Locate the cell with the specified text and output its (x, y) center coordinate. 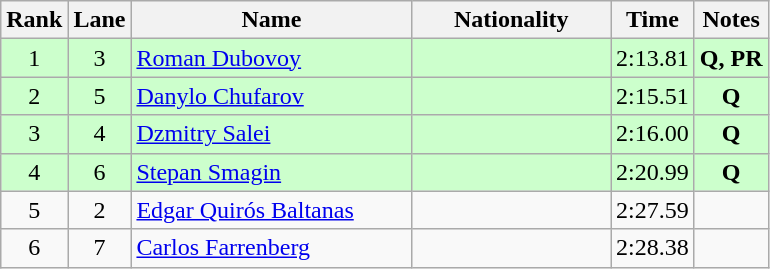
Dzmitry Salei (272, 134)
Stepan Smagin (272, 172)
2:13.81 (653, 58)
2:16.00 (653, 134)
Lane (100, 20)
Carlos Farrenberg (272, 248)
Time (653, 20)
Q, PR (731, 58)
7 (100, 248)
Danylo Chufarov (272, 96)
2:15.51 (653, 96)
Notes (731, 20)
Nationality (512, 20)
2:27.59 (653, 210)
2:20.99 (653, 172)
Name (272, 20)
Roman Dubovoy (272, 58)
Edgar Quirós Baltanas (272, 210)
Rank (34, 20)
1 (34, 58)
2:28.38 (653, 248)
